From the cell containing the given text, extract its center point as (x, y) coordinate. 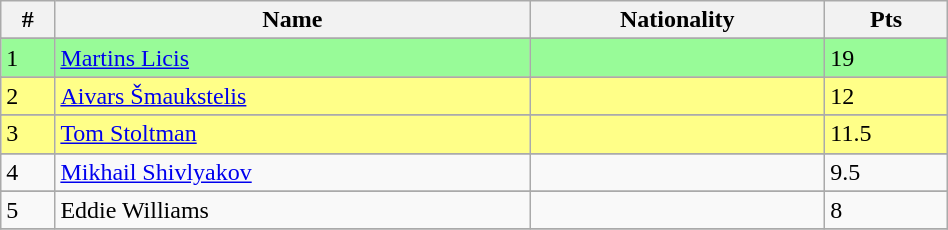
4 (28, 172)
Nationality (678, 20)
# (28, 20)
Eddie Williams (292, 210)
Aivars Šmaukstelis (292, 96)
Tom Stoltman (292, 134)
2 (28, 96)
Mikhail Shivlyakov (292, 172)
3 (28, 134)
Pts (886, 20)
9.5 (886, 172)
1 (28, 58)
19 (886, 58)
12 (886, 96)
8 (886, 210)
5 (28, 210)
11.5 (886, 134)
Name (292, 20)
Martins Licis (292, 58)
